Determine the (x, y) coordinate at the center of the cell enclosing the given text.  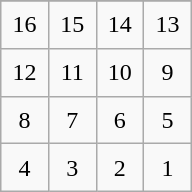
8 (25, 120)
13 (168, 25)
2 (120, 168)
16 (25, 25)
11 (72, 72)
15 (72, 25)
5 (168, 120)
9 (168, 72)
12 (25, 72)
14 (120, 25)
7 (72, 120)
6 (120, 120)
3 (72, 168)
1 (168, 168)
10 (120, 72)
4 (25, 168)
